Scan for the cell matching the given text and deliver its (x, y) coordinate at center. 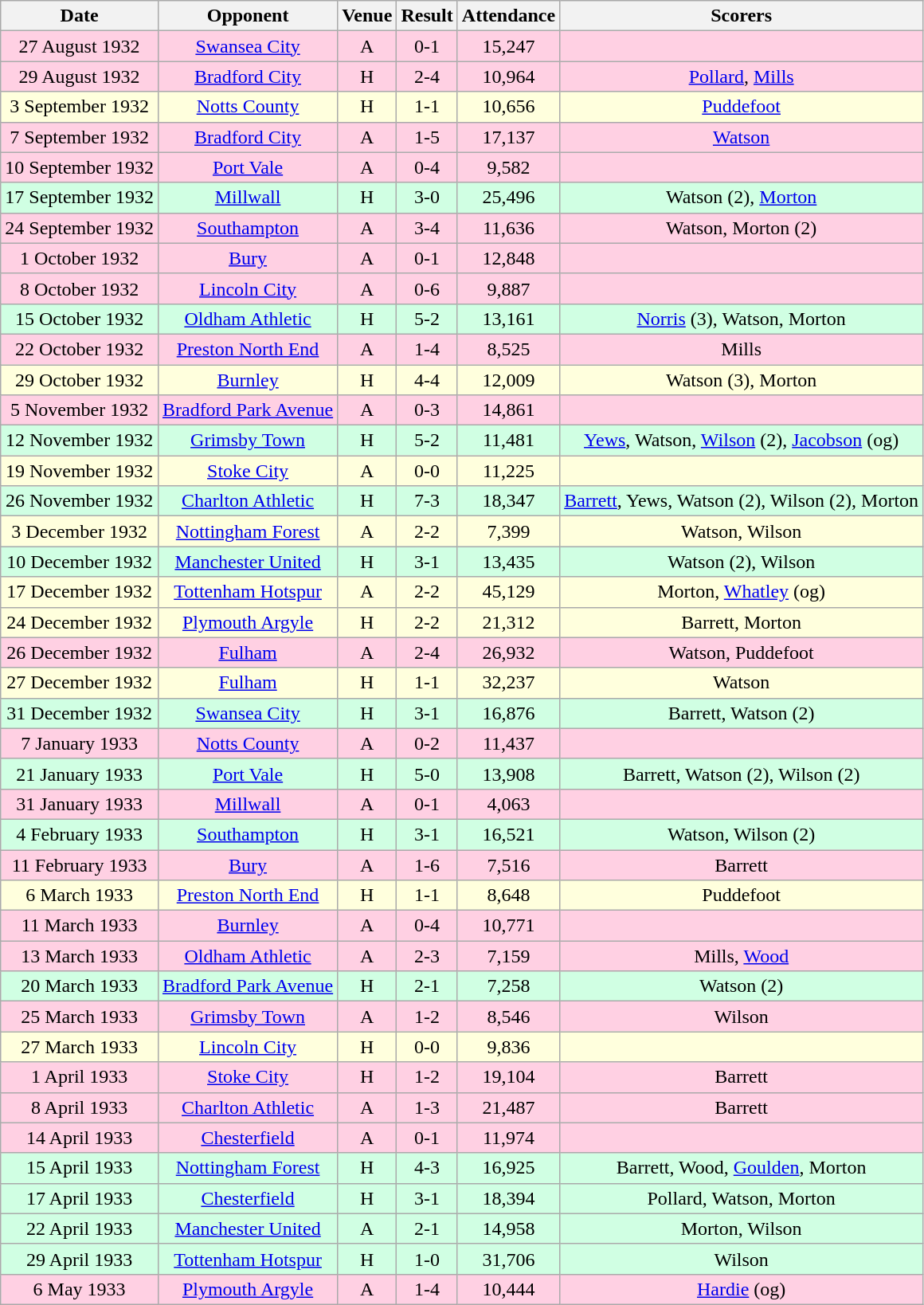
18,347 (508, 501)
11,636 (508, 228)
16,925 (508, 1168)
3 September 1932 (80, 107)
26 November 1932 (80, 501)
Result (427, 16)
Morton, Whatley (og) (742, 592)
13,908 (508, 774)
14 April 1933 (80, 1138)
8,525 (508, 349)
Scorers (742, 16)
6 May 1933 (80, 1289)
Date (80, 16)
20 March 1933 (80, 986)
1 October 1932 (80, 258)
Watson, Morton (2) (742, 228)
Attendance (508, 16)
14,958 (508, 1229)
8 October 1932 (80, 288)
0-3 (427, 410)
8 April 1933 (80, 1107)
31,706 (508, 1259)
Norris (3), Watson, Morton (742, 319)
7,516 (508, 864)
18,394 (508, 1198)
21,312 (508, 622)
29 October 1932 (80, 380)
Barrett, Morton (742, 622)
4-3 (427, 1168)
Barrett, Watson (2), Wilson (2) (742, 774)
Barrett, Wood, Goulden, Morton (742, 1168)
7,258 (508, 986)
14,861 (508, 410)
11,225 (508, 471)
Venue (367, 16)
Watson (2) (742, 986)
3 December 1932 (80, 531)
21,487 (508, 1107)
13,161 (508, 319)
Hardie (og) (742, 1289)
10,964 (508, 76)
27 December 1932 (80, 683)
16,521 (508, 834)
Pollard, Mills (742, 76)
27 March 1933 (80, 1047)
Watson (3), Morton (742, 380)
Morton, Wilson (742, 1229)
19 November 1932 (80, 471)
Watson (2), Morton (742, 198)
11,437 (508, 743)
Mills (742, 349)
5-0 (427, 774)
15 April 1933 (80, 1168)
7,159 (508, 956)
9,887 (508, 288)
17 September 1932 (80, 198)
10,656 (508, 107)
Mills, Wood (742, 956)
29 August 1932 (80, 76)
7 September 1932 (80, 137)
13,435 (508, 562)
11 February 1933 (80, 864)
17,137 (508, 137)
29 April 1933 (80, 1259)
Opponent (247, 16)
11,974 (508, 1138)
25 March 1933 (80, 1017)
9,836 (508, 1047)
45,129 (508, 592)
31 December 1932 (80, 713)
26,932 (508, 652)
4-4 (427, 380)
Watson, Wilson (2) (742, 834)
1-5 (427, 137)
12,009 (508, 380)
1 April 1933 (80, 1077)
17 December 1932 (80, 592)
8,546 (508, 1017)
Yews, Watson, Wilson (2), Jacobson (og) (742, 441)
13 March 1933 (80, 956)
2-3 (427, 956)
Pollard, Watson, Morton (742, 1198)
3-0 (427, 198)
15 October 1932 (80, 319)
Watson, Puddefoot (742, 652)
5 November 1932 (80, 410)
0-2 (427, 743)
1-3 (427, 1107)
7,399 (508, 531)
Barrett, Watson (2) (742, 713)
9,582 (508, 167)
11,481 (508, 441)
12 November 1932 (80, 441)
12,848 (508, 258)
11 March 1933 (80, 926)
6 March 1933 (80, 895)
Barrett, Yews, Watson (2), Wilson (2), Morton (742, 501)
0-6 (427, 288)
16,876 (508, 713)
27 August 1932 (80, 46)
10,771 (508, 926)
22 October 1932 (80, 349)
31 January 1933 (80, 804)
19,104 (508, 1077)
32,237 (508, 683)
26 December 1932 (80, 652)
3-4 (427, 228)
7 January 1933 (80, 743)
22 April 1933 (80, 1229)
21 January 1933 (80, 774)
10,444 (508, 1289)
Watson (2), Wilson (742, 562)
17 April 1933 (80, 1198)
4,063 (508, 804)
1-0 (427, 1259)
8,648 (508, 895)
24 September 1932 (80, 228)
25,496 (508, 198)
24 December 1932 (80, 622)
10 December 1932 (80, 562)
7-3 (427, 501)
10 September 1932 (80, 167)
4 February 1933 (80, 834)
1-6 (427, 864)
Watson, Wilson (742, 531)
15,247 (508, 46)
